Identify which cell holds the provided text, then report its [X, Y] central coordinate. 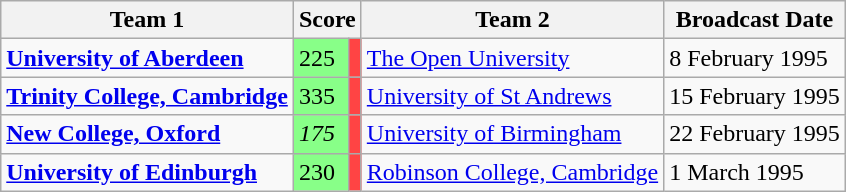
8 February 1995 [755, 58]
University of Aberdeen [148, 58]
University of Birmingham [512, 134]
Team 2 [512, 20]
Robinson College, Cambridge [512, 172]
22 February 1995 [755, 134]
335 [320, 96]
Team 1 [148, 20]
175 [320, 134]
New College, Oxford [148, 134]
The Open University [512, 58]
University of St Andrews [512, 96]
Score [327, 20]
15 February 1995 [755, 96]
225 [320, 58]
University of Edinburgh [148, 172]
230 [320, 172]
1 March 1995 [755, 172]
Trinity College, Cambridge [148, 96]
Broadcast Date [755, 20]
